Pinpoint the cell where the given text exists, returning its (x, y) midpoint coordinate. 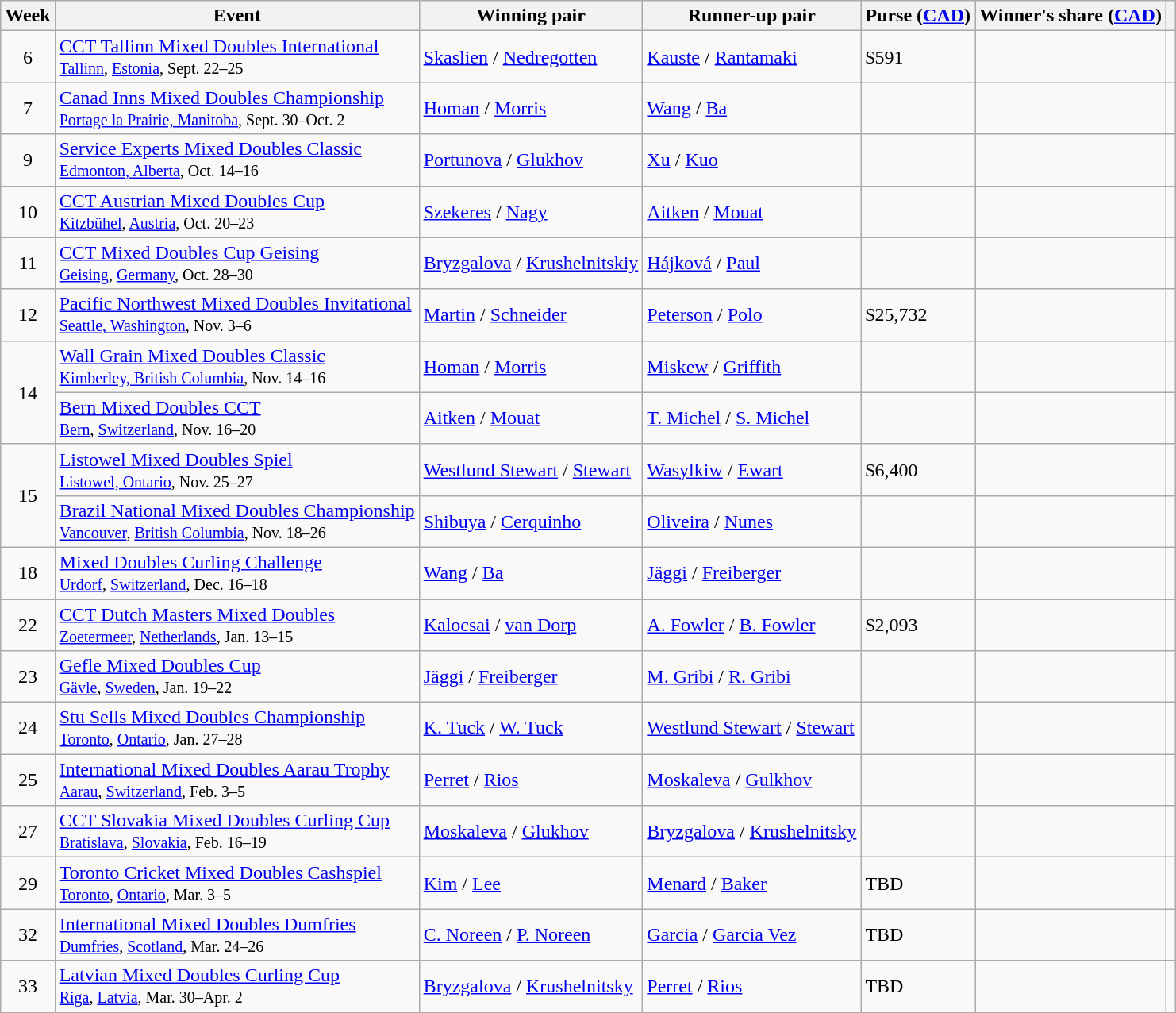
6 (28, 57)
CCT Austrian Mixed Doubles Cup Kitzbühel, Austria, Oct. 20–23 (236, 211)
Brazil National Mixed Doubles Championship Vancouver, British Columbia, Nov. 18–26 (236, 521)
Kauste / Rantamaki (752, 57)
Bern Mixed Doubles CCT Bern, Switzerland, Nov. 16–20 (236, 418)
CCT Dutch Masters Mixed Doubles Zoetermeer, Netherlands, Jan. 13–15 (236, 624)
33 (28, 986)
Oliveira / Nunes (752, 521)
Moskaleva / Glukhov (531, 832)
Runner-up pair (752, 16)
Miskew / Griffith (752, 367)
Winner's share (CAD) (1071, 16)
11 (28, 264)
Stu Sells Mixed Doubles Championship Toronto, Ontario, Jan. 27–28 (236, 729)
Portunova / Glukhov (531, 160)
Pacific Northwest Mixed Doubles Invitational Seattle, Washington, Nov. 3–6 (236, 314)
A. Fowler / B. Fowler (752, 624)
Listowel Mixed Doubles Spiel Listowel, Ontario, Nov. 25–27 (236, 470)
Xu / Kuo (752, 160)
Bryzgalova / Krushelnitskiy (531, 264)
Canad Inns Mixed Doubles Championship Portage la Prairie, Manitoba, Sept. 30–Oct. 2 (236, 108)
Kim / Lee (531, 883)
C. Noreen / P. Noreen (531, 935)
Latvian Mixed Doubles Curling Cup Riga, Latvia, Mar. 30–Apr. 2 (236, 986)
7 (28, 108)
Skaslien / Nedregotten (531, 57)
24 (28, 729)
K. Tuck / W. Tuck (531, 729)
Service Experts Mixed Doubles Classic Edmonton, Alberta, Oct. 14–16 (236, 160)
Peterson / Polo (752, 314)
Wall Grain Mixed Doubles Classic Kimberley, British Columbia, Nov. 14–16 (236, 367)
Gefle Mixed Doubles Cup Gävle, Sweden, Jan. 19–22 (236, 676)
18 (28, 573)
Kalocsai / van Dorp (531, 624)
Wasylkiw / Ewart (752, 470)
Week (28, 16)
Toronto Cricket Mixed Doubles Cashspiel Toronto, Ontario, Mar. 3–5 (236, 883)
29 (28, 883)
12 (28, 314)
$6,400 (918, 470)
CCT Mixed Doubles Cup Geising Geising, Germany, Oct. 28–30 (236, 264)
9 (28, 160)
Winning pair (531, 16)
Garcia / Garcia Vez (752, 935)
$591 (918, 57)
International Mixed Doubles Aarau Trophy Aarau, Switzerland, Feb. 3–5 (236, 780)
Purse (CAD) (918, 16)
23 (28, 676)
27 (28, 832)
15 (28, 495)
CCT Slovakia Mixed Doubles Curling Cup Bratislava, Slovakia, Feb. 16–19 (236, 832)
M. Gribi / R. Gribi (752, 676)
22 (28, 624)
Mixed Doubles Curling Challenge Urdorf, Switzerland, Dec. 16–18 (236, 573)
10 (28, 211)
T. Michel / S. Michel (752, 418)
Hájková / Paul (752, 264)
14 (28, 392)
Martin / Schneider (531, 314)
International Mixed Doubles Dumfries Dumfries, Scotland, Mar. 24–26 (236, 935)
Menard / Baker (752, 883)
Moskaleva / Gulkhov (752, 780)
Szekeres / Nagy (531, 211)
$25,732 (918, 314)
Event (236, 16)
Shibuya / Cerquinho (531, 521)
25 (28, 780)
32 (28, 935)
CCT Tallinn Mixed Doubles International Tallinn, Estonia, Sept. 22–25 (236, 57)
$2,093 (918, 624)
